Determine the (x, y) coordinate at the center of the cell enclosing the given text.  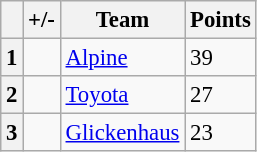
23 (220, 133)
2 (12, 95)
39 (220, 58)
Glickenhaus (122, 133)
Toyota (122, 95)
+/- (42, 20)
Points (220, 20)
1 (12, 58)
27 (220, 95)
Team (122, 20)
Alpine (122, 58)
3 (12, 133)
